Pinpoint the cell where the given text exists, returning its (X, Y) midpoint coordinate. 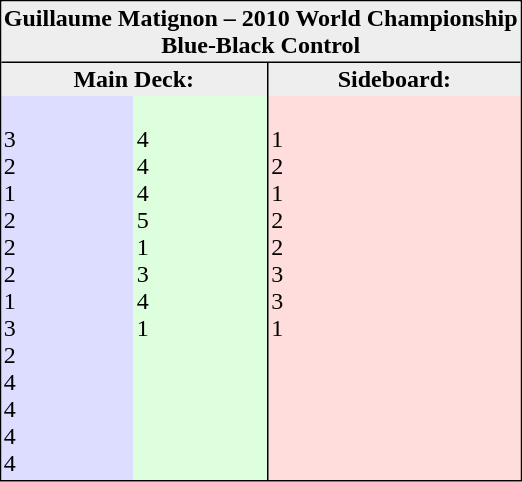
Guillaume Matignon – 2010 World ChampionshipBlue-Black Control (261, 33)
Main Deck: (134, 80)
3 2 1 2 2 2 1 3 2 4 4 4 4 (68, 288)
4 4 4 5 1 3 4 1 (200, 288)
Sideboard: (394, 80)
1 2 1 2 2 3 3 1 (394, 288)
